Locate the cell with the specified text and output its [X, Y] center coordinate. 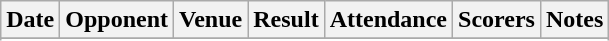
Notes [574, 20]
Date [30, 20]
Opponent [117, 20]
Attendance [388, 20]
Venue [211, 20]
Scorers [497, 20]
Result [286, 20]
